Capture the cell that displays the provided text and extract its (x, y) central coordinate. 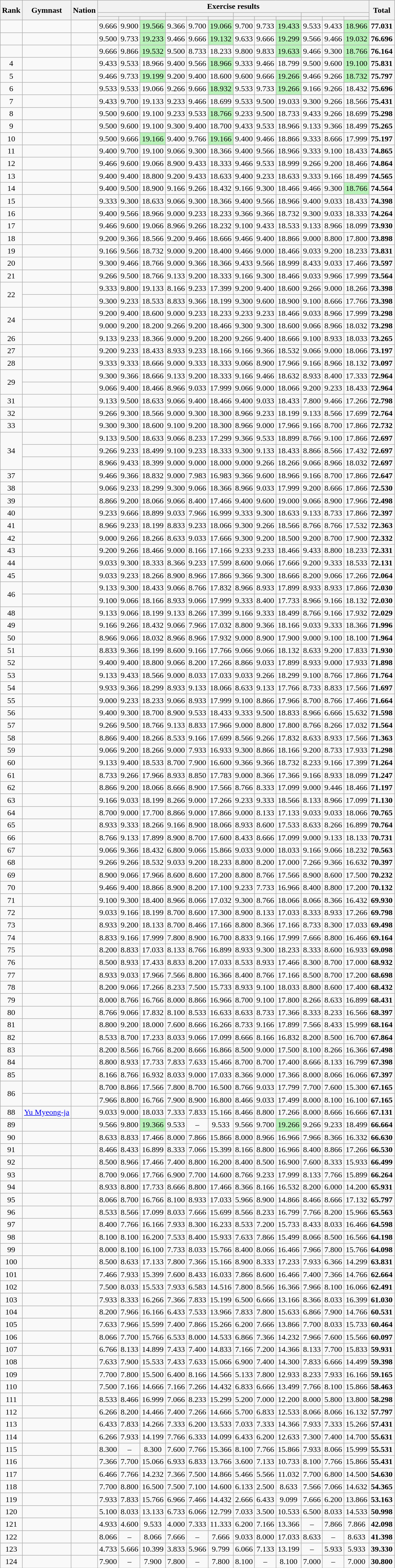
72.029 (382, 613)
18.932 (221, 89)
12.533 (288, 1412)
9.766 (197, 139)
54.365 (382, 1487)
70.563 (382, 850)
59.398 (382, 1362)
19.000 (288, 500)
67.131 (382, 1112)
16.132 (357, 1412)
6.400 (176, 1375)
31 (11, 401)
6.000 (333, 1187)
88 (11, 1112)
16.432 (357, 900)
19.233 (153, 39)
7 (11, 101)
24 (11, 319)
63.831 (382, 1262)
9.933 (108, 688)
Rank (11, 10)
67 (11, 850)
37 (11, 476)
73 (11, 925)
66.264 (382, 1175)
19.299 (288, 39)
73.197 (382, 351)
117 (11, 1474)
15.899 (357, 1175)
17.299 (221, 438)
65.931 (382, 1187)
14.266 (153, 1424)
16 (11, 214)
4 (11, 64)
7.300 (312, 1437)
71.298 (382, 750)
71.264 (382, 763)
5.666 (129, 1549)
73.265 (382, 338)
67.498 (382, 1050)
72 (11, 912)
56 (11, 713)
75.197 (382, 139)
118 (11, 1487)
71.664 (382, 700)
13.366 (288, 1524)
14.466 (153, 1412)
14.299 (357, 1262)
9.799 (221, 1549)
14.199 (153, 1437)
109 (11, 1375)
40 (11, 513)
72.331 (382, 551)
71.964 (382, 638)
16.832 (288, 1037)
55.531 (382, 1449)
77.031 (382, 26)
16.033 (221, 1274)
7.983 (197, 476)
18.632 (288, 376)
26 (11, 338)
74 (11, 938)
9.900 (129, 26)
Yu Myeong-ja (47, 1112)
68.432 (382, 988)
6.133 (244, 1487)
9.446 (333, 788)
72.732 (382, 426)
96 (11, 1212)
19.199 (153, 76)
14.516 (221, 1287)
62.664 (382, 1274)
68.397 (382, 1012)
6.966 (176, 1499)
72.064 (382, 576)
19.633 (288, 51)
18.500 (288, 538)
71.197 (382, 788)
15.566 (357, 1337)
67.398 (382, 1062)
72.131 (382, 563)
30.800 (382, 1562)
6.583 (197, 1287)
2.500 (266, 1487)
85 (11, 1075)
8 (11, 113)
20 (11, 263)
63 (11, 800)
70 (11, 887)
91 (11, 1150)
54 (11, 688)
62.491 (382, 1287)
15.632 (357, 713)
16.632 (357, 863)
17.533 (288, 825)
Total (382, 10)
64.598 (382, 1225)
71.996 (382, 625)
70.731 (382, 838)
60.097 (382, 1337)
19.033 (288, 101)
13.499 (288, 1387)
65.563 (382, 1212)
64.098 (382, 1250)
64.198 (382, 1237)
83 (11, 1050)
122 (11, 1537)
16.233 (221, 1225)
11.333 (221, 1524)
18.100 (357, 638)
15.499 (288, 1237)
70.397 (382, 863)
4.733 (108, 1549)
10.399 (153, 1549)
17.100 (221, 887)
70.765 (382, 813)
15.500 (153, 1375)
8.850 (197, 775)
15.833 (357, 1350)
66 (11, 838)
93 (11, 1175)
59.165 (382, 1375)
69.098 (382, 950)
5.200 (244, 1399)
16.399 (357, 1299)
39 (11, 500)
69.930 (382, 900)
54.630 (382, 1474)
61 (11, 775)
60.531 (382, 1312)
6 (11, 89)
74.264 (382, 214)
41 (11, 525)
78 (11, 988)
16.633 (221, 1012)
14.632 (357, 1487)
11 (11, 151)
71.247 (382, 775)
90 (11, 1137)
5.800 (333, 1399)
3.833 (176, 1549)
43 (11, 551)
16.932 (153, 1075)
68 (11, 863)
72.798 (382, 401)
15.466 (221, 1062)
73.097 (382, 363)
69.798 (382, 912)
57.431 (382, 1424)
74.864 (382, 164)
9 (11, 126)
73.564 (382, 276)
72.498 (382, 500)
68.431 (382, 1000)
123 (11, 1549)
113 (11, 1424)
14.899 (153, 1350)
116 (11, 1462)
15.300 (357, 1087)
19.132 (221, 39)
121 (11, 1524)
75.265 (382, 126)
16.532 (288, 1187)
71.898 (382, 663)
107 (11, 1350)
17 (11, 226)
71.764 (382, 675)
13 (11, 176)
114 (11, 1437)
66.530 (382, 1150)
13.533 (221, 1424)
62 (11, 788)
49 (11, 625)
16.666 (357, 1112)
15.633 (288, 1312)
15 (11, 201)
13.966 (221, 1312)
48 (11, 613)
18.733 (288, 113)
60 (11, 763)
16.800 (221, 1100)
9.833 (266, 51)
17.600 (221, 838)
73.597 (382, 263)
59.931 (382, 1350)
Gymnast (47, 10)
46 (11, 594)
14.200 (357, 1187)
53.163 (382, 1499)
19.433 (288, 26)
124 (11, 1562)
69 (11, 875)
75.696 (382, 89)
100 (11, 1262)
9.099 (288, 1499)
14.300 (288, 1362)
14.099 (221, 1437)
72.530 (382, 488)
18.832 (153, 476)
18 (11, 238)
55 (11, 700)
Exercise results (233, 7)
13.133 (153, 1512)
39.330 (382, 1549)
12.200 (288, 1399)
9.633 (244, 39)
14.499 (357, 1362)
16.900 (288, 1162)
11.032 (288, 1474)
19.366 (153, 1125)
55.431 (382, 1462)
70.132 (382, 887)
13.199 (288, 1549)
18.399 (153, 463)
5 (11, 76)
74.564 (382, 189)
6.466 (108, 1474)
15.299 (221, 1399)
5.100 (108, 1512)
10 (11, 139)
51 (11, 650)
15.366 (221, 1449)
68.932 (382, 963)
12.933 (288, 1375)
16.600 (221, 763)
99 (11, 1250)
111 (11, 1399)
120 (11, 1512)
74.565 (382, 176)
72.363 (382, 525)
5.700 (244, 1412)
52 (11, 663)
67.397 (382, 1075)
72.332 (382, 538)
50.998 (382, 1512)
14.500 (357, 1474)
70.232 (382, 875)
17.700 (153, 813)
71.697 (382, 688)
19.032 (357, 39)
3.600 (244, 1462)
119 (11, 1499)
105 (11, 1324)
58.298 (382, 1399)
9.966 (333, 276)
15.199 (221, 1299)
29 (11, 382)
75.797 (382, 76)
53 (11, 675)
58 (11, 738)
10.533 (288, 1512)
104 (11, 1312)
12 (11, 164)
6.333 (197, 1437)
72.764 (382, 413)
5.566 (266, 1474)
68.698 (382, 975)
64 (11, 813)
67.864 (382, 1037)
66.664 (382, 1125)
97 (11, 1225)
106 (11, 1337)
12.799 (221, 1512)
71.598 (382, 713)
71.930 (382, 650)
21 (11, 276)
17.333 (357, 376)
65.797 (382, 1200)
76.696 (382, 39)
17.799 (288, 1087)
71 (11, 900)
6.366 (333, 1262)
72.397 (382, 513)
103 (11, 1299)
77 (11, 975)
13.166 (288, 1299)
4.933 (108, 1524)
86 (11, 1093)
66.499 (382, 1162)
16.866 (221, 1050)
17.783 (221, 775)
69.498 (382, 925)
17.132 (357, 1200)
57.797 (382, 1412)
94 (11, 1187)
66.630 (382, 1137)
14.833 (221, 1350)
14.700 (357, 1437)
6.533 (176, 1337)
10.733 (288, 1462)
17.599 (221, 563)
71.363 (382, 738)
19.532 (153, 51)
19 (11, 251)
81 (11, 1025)
14.566 (221, 1375)
7.100 (197, 1487)
4.600 (129, 1524)
15.599 (153, 1324)
17.499 (288, 1100)
70.764 (382, 825)
101 (11, 1274)
17.433 (153, 963)
57 (11, 725)
33 (11, 426)
84 (11, 1062)
75.298 (382, 113)
73.898 (382, 238)
71.130 (382, 800)
17.300 (221, 912)
41.398 (382, 1537)
110 (11, 1387)
75.831 (382, 64)
27 (11, 351)
42.098 (382, 1524)
28 (11, 363)
58.463 (382, 1387)
68.164 (382, 1025)
50 (11, 638)
9.866 (129, 51)
92 (11, 1162)
12.633 (288, 1437)
59 (11, 750)
6.733 (176, 1512)
60.464 (382, 1324)
32 (11, 413)
15.966 (357, 1212)
14 (11, 189)
42 (11, 538)
17.833 (357, 650)
16.983 (221, 476)
4.000 (176, 1524)
5.466 (244, 1474)
34 (11, 451)
17.532 (357, 525)
89 (11, 1125)
Nation (84, 10)
18.799 (288, 64)
76 (11, 963)
5.133 (244, 1375)
112 (11, 1412)
15.699 (221, 1212)
74.865 (382, 151)
22 (11, 295)
2.666 (244, 1499)
71.564 (382, 725)
75 (11, 950)
44 (11, 563)
95 (11, 1200)
108 (11, 1362)
69.164 (382, 938)
80 (11, 1012)
19.566 (153, 26)
6.766 (108, 1350)
55.631 (382, 1437)
73.831 (382, 251)
74.398 (382, 201)
79 (11, 1000)
6.933 (176, 1462)
102 (11, 1287)
75.431 (382, 101)
13.766 (221, 1462)
13.800 (357, 1399)
73.930 (382, 226)
98 (11, 1237)
61.030 (382, 1299)
38 (11, 488)
72.647 (382, 476)
18.833 (288, 713)
82 (11, 1037)
45 (11, 576)
17.432 (357, 451)
115 (11, 1449)
76.164 (382, 51)
65 (11, 825)
16.332 (357, 1137)
3.500 (266, 1512)
